Return the [x, y] coordinate for the center point of the cell that contains the specified text.  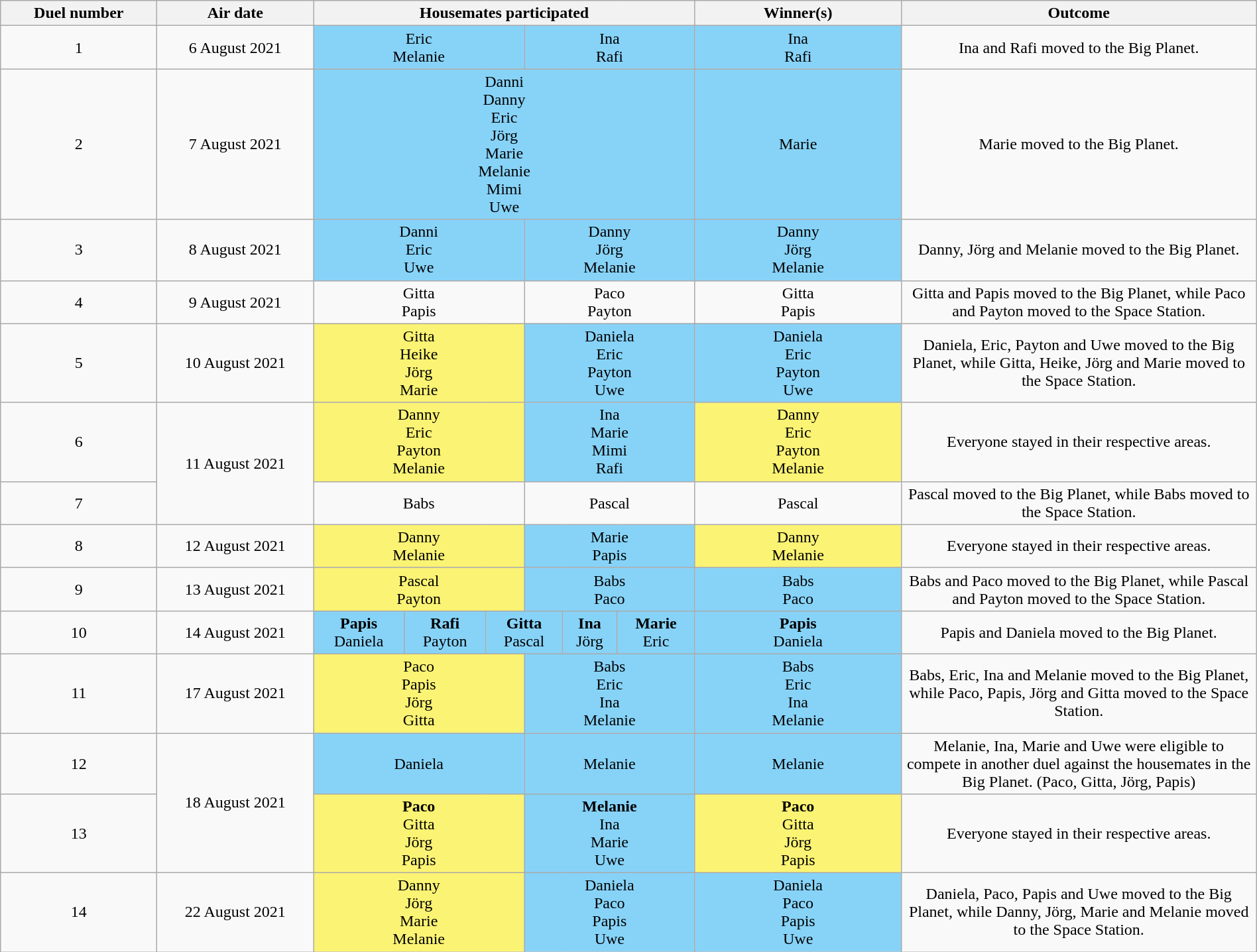
11 August 2021 [235, 463]
DanniDannyEricJörgMarieMelanieMimiUwe [504, 145]
8 August 2021 [235, 250]
13 [79, 834]
Ina and Rafi moved to the Big Planet. [1079, 48]
18 August 2021 [235, 803]
GittaPascal [524, 632]
6 [79, 442]
9 August 2021 [235, 302]
Melanie, Ina, Marie and Uwe were eligible to compete in another duel against the housemates in the Big Planet. (Paco, Gitta, Jörg, Papis) [1079, 764]
1 [79, 48]
11 [79, 693]
2 [79, 145]
Marie moved to the Big Planet. [1079, 145]
GittaHeikeJörgMarie [419, 363]
MariePapis [609, 546]
Daniela, Eric, Payton and Uwe moved to the Big Planet, while Gitta, Heike, Jörg and Marie moved to the Space Station. [1079, 363]
PascalPayton [419, 589]
Daniela, Paco, Papis and Uwe moved to the Big Planet, while Danny, Jörg, Marie and Melanie moved to the Space Station. [1079, 912]
8 [79, 546]
6 August 2021 [235, 48]
MelanieInaMarieUwe [609, 834]
Housemates participated [504, 13]
13 August 2021 [235, 589]
Outcome [1079, 13]
EricMelanie [419, 48]
7 August 2021 [235, 145]
12 [79, 764]
Babs and Paco moved to the Big Planet, while Pascal and Payton moved to the Space Station. [1079, 589]
Marie [798, 145]
InaJörg [590, 632]
DanniEricUwe [419, 250]
Babs, Eric, Ina and Melanie moved to the Big Planet, while Paco, Papis, Jörg and Gitta moved to the Space Station. [1079, 693]
RafiPayton [445, 632]
DannyJörgMarieMelanie [419, 912]
Danny, Jörg and Melanie moved to the Big Planet. [1079, 250]
Daniela [419, 764]
Duel number [79, 13]
14 [79, 912]
Pascal moved to the Big Planet, while Babs moved to the Space Station. [1079, 503]
10 [79, 632]
5 [79, 363]
PacoPayton [609, 302]
Papis and Daniela moved to the Big Planet. [1079, 632]
14 August 2021 [235, 632]
Gitta and Papis moved to the Big Planet, while Paco and Payton moved to the Space Station. [1079, 302]
9 [79, 589]
4 [79, 302]
12 August 2021 [235, 546]
7 [79, 503]
Air date [235, 13]
17 August 2021 [235, 693]
10 August 2021 [235, 363]
22 August 2021 [235, 912]
InaMarieMimiRafi [609, 442]
Winner(s) [798, 13]
PacoPapisJörgGitta [419, 693]
3 [79, 250]
MarieEric [656, 632]
Babs [419, 503]
